Extract the [x, y] coordinate from the center of the cell holding the provided text.  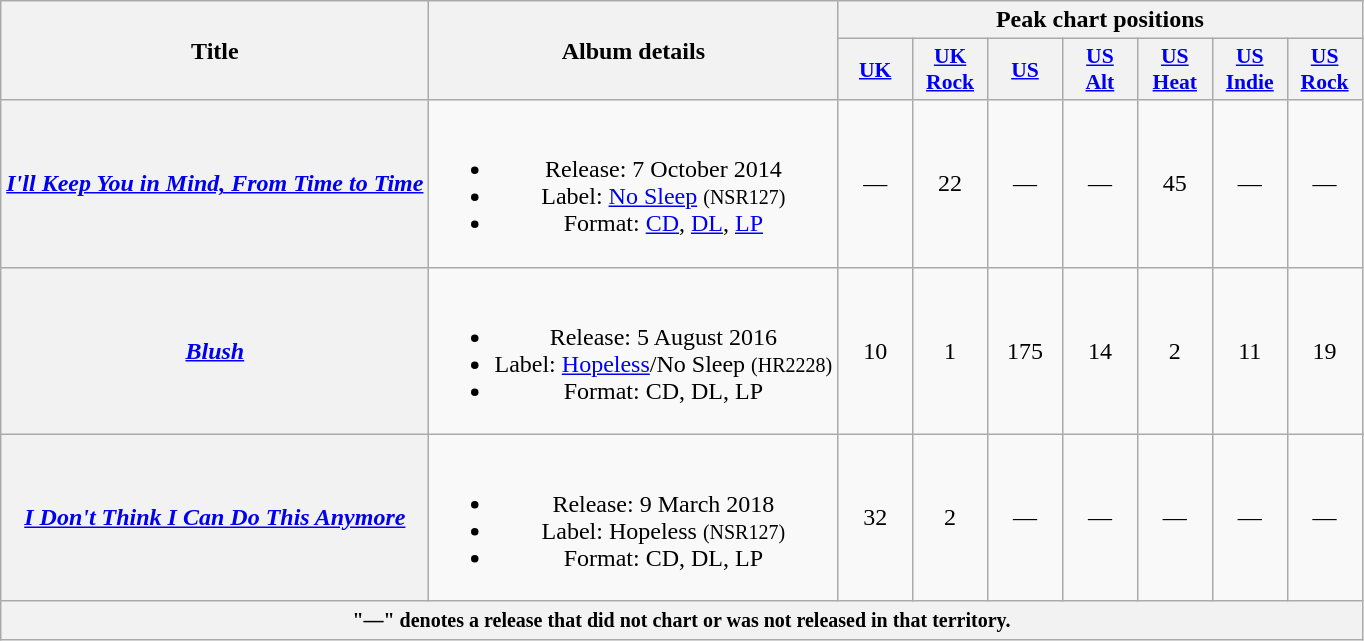
UKRock [950, 70]
Blush [215, 350]
10 [876, 350]
175 [1026, 350]
Release: 5 August 2016Label: Hopeless/No Sleep (HR2228)Format: CD, DL, LP [634, 350]
45 [1174, 184]
14 [1100, 350]
Album details [634, 50]
I'll Keep You in Mind, From Time to Time [215, 184]
Release: 9 March 2018Label: Hopeless (NSR127)Format: CD, DL, LP [634, 518]
US [1026, 70]
32 [876, 518]
11 [1250, 350]
Release: 7 October 2014Label: No Sleep (NSR127)Format: CD, DL, LP [634, 184]
USIndie [1250, 70]
I Don't Think I Can Do This Anymore [215, 518]
"—" denotes a release that did not chart or was not released in that territory. [682, 620]
Peak chart positions [1100, 20]
1 [950, 350]
UK [876, 70]
22 [950, 184]
USAlt [1100, 70]
19 [1324, 350]
USRock [1324, 70]
Title [215, 50]
USHeat [1174, 70]
